Identify which cell holds the provided text, then report its [X, Y] central coordinate. 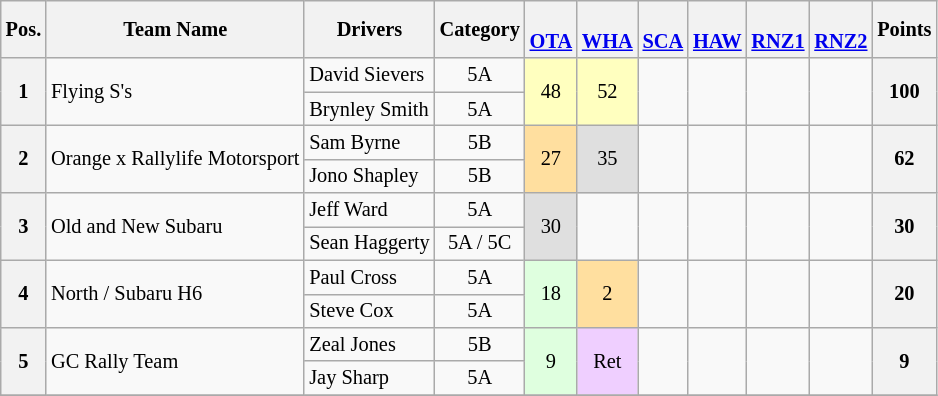
Category [480, 29]
Pos. [24, 29]
Steve Cox [369, 311]
5 [24, 360]
Orange x Rallylife Motorsport [175, 158]
Sam Byrne [369, 142]
Brynley Smith [369, 109]
Drivers [369, 29]
Sean Haggerty [369, 243]
Zeal Jones [369, 344]
Flying S's [175, 92]
Points [904, 29]
35 [608, 158]
WHA [608, 29]
27 [551, 158]
North / Subaru H6 [175, 294]
SCA [663, 29]
Jeff Ward [369, 210]
20 [904, 294]
62 [904, 158]
RNZ2 [840, 29]
GC Rally Team [175, 360]
52 [608, 92]
Jono Shapley [369, 176]
48 [551, 92]
100 [904, 92]
Team Name [175, 29]
5A / 5C [480, 243]
3 [24, 226]
Ret [608, 360]
HAW [717, 29]
1 [24, 92]
RNZ1 [778, 29]
OTA [551, 29]
Paul Cross [369, 277]
Old and New Subaru [175, 226]
David Sievers [369, 75]
4 [24, 294]
Jay Sharp [369, 378]
18 [551, 294]
